Scan for the cell matching the given text and deliver its (X, Y) coordinate at center. 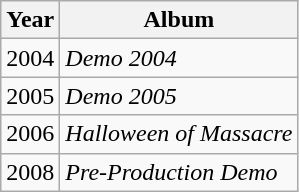
Halloween of Massacre (179, 134)
2004 (30, 58)
2008 (30, 172)
Album (179, 20)
Pre-Production Demo (179, 172)
Demo 2005 (179, 96)
Year (30, 20)
2006 (30, 134)
Demo 2004 (179, 58)
2005 (30, 96)
